From the cell containing the given text, extract its center point as (X, Y) coordinate. 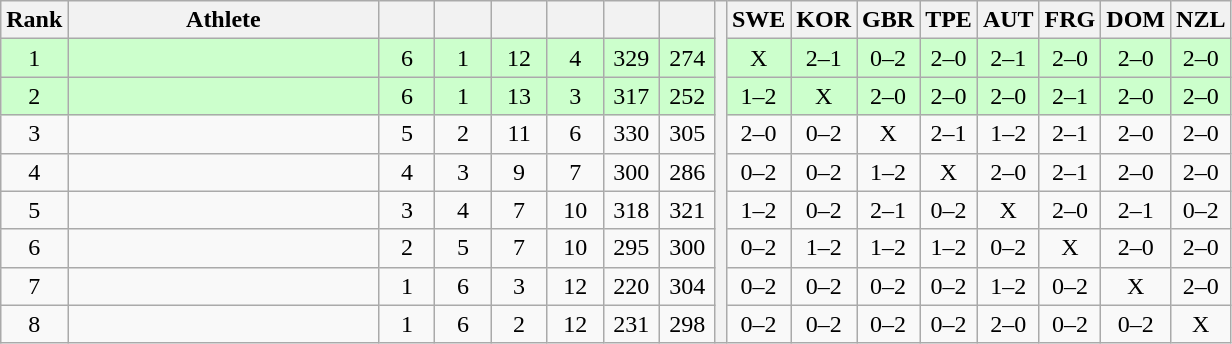
8 (34, 324)
317 (631, 96)
220 (631, 286)
Athlete (224, 20)
295 (631, 248)
11 (519, 134)
286 (687, 172)
FRG (1070, 20)
321 (687, 210)
9 (519, 172)
AUT (1008, 20)
GBR (888, 20)
TPE (949, 20)
305 (687, 134)
318 (631, 210)
13 (519, 96)
252 (687, 96)
298 (687, 324)
304 (687, 286)
231 (631, 324)
KOR (824, 20)
Rank (34, 20)
274 (687, 58)
DOM (1136, 20)
NZL (1201, 20)
329 (631, 58)
SWE (758, 20)
330 (631, 134)
